Extract the [X, Y] coordinate from the center of the cell holding the provided text.  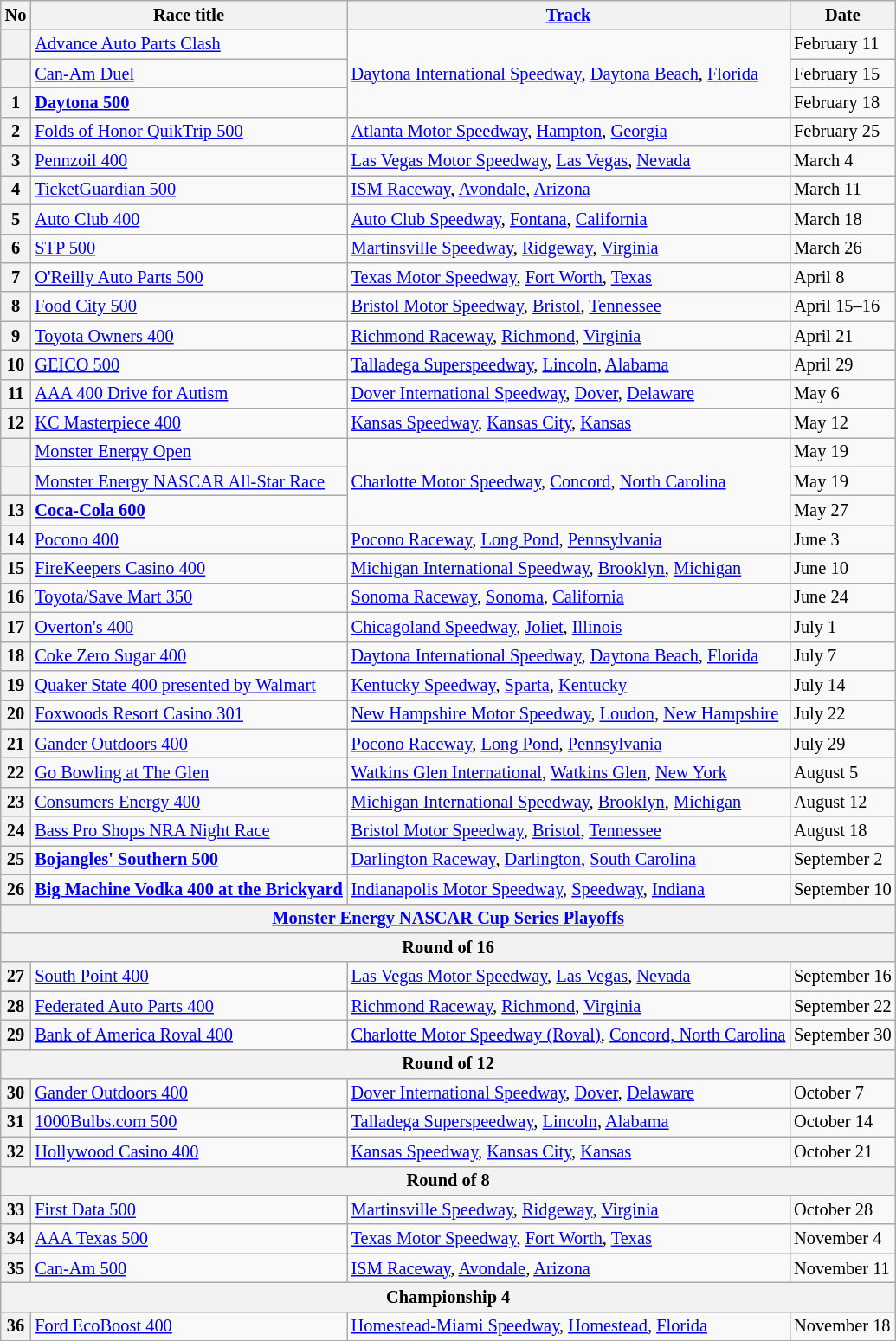
April 21 [842, 336]
Ford EcoBoost 400 [189, 1326]
Auto Club Speedway, Fontana, California [568, 219]
16 [16, 597]
August 5 [842, 772]
Charlotte Motor Speedway, Concord, North Carolina [568, 481]
May 27 [842, 510]
April 8 [842, 277]
Toyota Owners 400 [189, 336]
Round of 16 [448, 947]
March 18 [842, 219]
17 [16, 627]
Sonoma Raceway, Sonoma, California [568, 597]
February 15 [842, 74]
2 [16, 132]
KC Masterpiece 400 [189, 423]
Can-Am 500 [189, 1268]
18 [16, 656]
14 [16, 539]
October 7 [842, 1093]
February 25 [842, 132]
June 10 [842, 569]
23 [16, 802]
Homestead-Miami Speedway, Homestead, Florida [568, 1326]
STP 500 [189, 248]
34 [16, 1239]
12 [16, 423]
Overton's 400 [189, 627]
November 4 [842, 1239]
10 [16, 364]
Monster Energy NASCAR Cup Series Playoffs [448, 919]
TicketGuardian 500 [189, 190]
19 [16, 685]
Round of 12 [448, 1064]
Coke Zero Sugar 400 [189, 656]
32 [16, 1151]
July 29 [842, 744]
Toyota/Save Mart 350 [189, 597]
May 12 [842, 423]
11 [16, 394]
First Data 500 [189, 1209]
7 [16, 277]
July 14 [842, 685]
3 [16, 161]
33 [16, 1209]
Hollywood Casino 400 [189, 1151]
Championship 4 [448, 1297]
February 11 [842, 44]
February 18 [842, 102]
August 12 [842, 802]
Charlotte Motor Speedway (Roval), Concord, North Carolina [568, 1035]
Chicagoland Speedway, Joliet, Illinois [568, 627]
20 [16, 714]
March 11 [842, 190]
June 3 [842, 539]
31 [16, 1122]
36 [16, 1326]
Monster Energy NASCAR All-Star Race [189, 481]
Coca-Cola 600 [189, 510]
Consumers Energy 400 [189, 802]
No [16, 15]
4 [16, 190]
Big Machine Vodka 400 at the Brickyard [189, 889]
30 [16, 1093]
September 30 [842, 1035]
May 6 [842, 394]
21 [16, 744]
September 2 [842, 860]
Monster Energy Open [189, 452]
Bass Pro Shops NRA Night Race [189, 831]
22 [16, 772]
5 [16, 219]
Federated Auto Parts 400 [189, 1006]
June 24 [842, 597]
April 15–16 [842, 306]
28 [16, 1006]
AAA Texas 500 [189, 1239]
Pocono 400 [189, 539]
Foxwoods Resort Casino 301 [189, 714]
15 [16, 569]
Watkins Glen International, Watkins Glen, New York [568, 772]
September 22 [842, 1006]
November 18 [842, 1326]
Indianapolis Motor Speedway, Speedway, Indiana [568, 889]
9 [16, 336]
Daytona 500 [189, 102]
October 21 [842, 1151]
Auto Club 400 [189, 219]
FireKeepers Casino 400 [189, 569]
8 [16, 306]
Can-Am Duel [189, 74]
October 28 [842, 1209]
July 1 [842, 627]
July 7 [842, 656]
GEICO 500 [189, 364]
Quaker State 400 presented by Walmart [189, 685]
1 [16, 102]
Bank of America Roval 400 [189, 1035]
Pennzoil 400 [189, 161]
Folds of Honor QuikTrip 500 [189, 132]
26 [16, 889]
24 [16, 831]
September 10 [842, 889]
August 18 [842, 831]
March 4 [842, 161]
July 22 [842, 714]
Bojangles' Southern 500 [189, 860]
Date [842, 15]
27 [16, 977]
New Hampshire Motor Speedway, Loudon, New Hampshire [568, 714]
March 26 [842, 248]
Race title [189, 15]
Go Bowling at The Glen [189, 772]
Atlanta Motor Speedway, Hampton, Georgia [568, 132]
25 [16, 860]
AAA 400 Drive for Autism [189, 394]
September 16 [842, 977]
29 [16, 1035]
35 [16, 1268]
Food City 500 [189, 306]
Round of 8 [448, 1181]
November 11 [842, 1268]
April 29 [842, 364]
O'Reilly Auto Parts 500 [189, 277]
Kentucky Speedway, Sparta, Kentucky [568, 685]
6 [16, 248]
Darlington Raceway, Darlington, South Carolina [568, 860]
13 [16, 510]
October 14 [842, 1122]
Track [568, 15]
South Point 400 [189, 977]
Advance Auto Parts Clash [189, 44]
1000Bulbs.com 500 [189, 1122]
